Capture the cell that displays the provided text and extract its [X, Y] central coordinate. 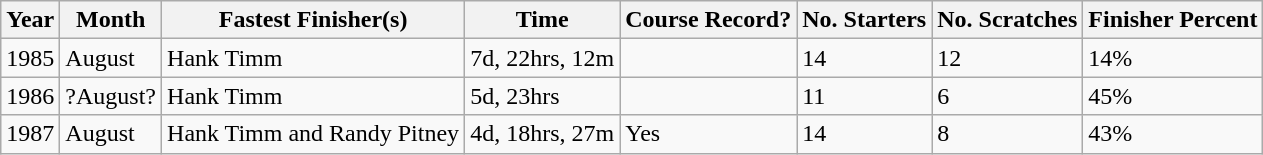
Time [542, 20]
Month [111, 20]
Hank Timm and Randy Pitney [314, 134]
6 [1008, 96]
Yes [708, 134]
12 [1008, 58]
43% [1173, 134]
Course Record? [708, 20]
14% [1173, 58]
?August? [111, 96]
5d, 23hrs [542, 96]
45% [1173, 96]
11 [864, 96]
8 [1008, 134]
Finisher Percent [1173, 20]
1985 [30, 58]
No. Starters [864, 20]
1986 [30, 96]
No. Scratches [1008, 20]
1987 [30, 134]
Fastest Finisher(s) [314, 20]
7d, 22hrs, 12m [542, 58]
Year [30, 20]
4d, 18hrs, 27m [542, 134]
